Find where the given text appears and provide that cell's center as (x, y) coordinate. 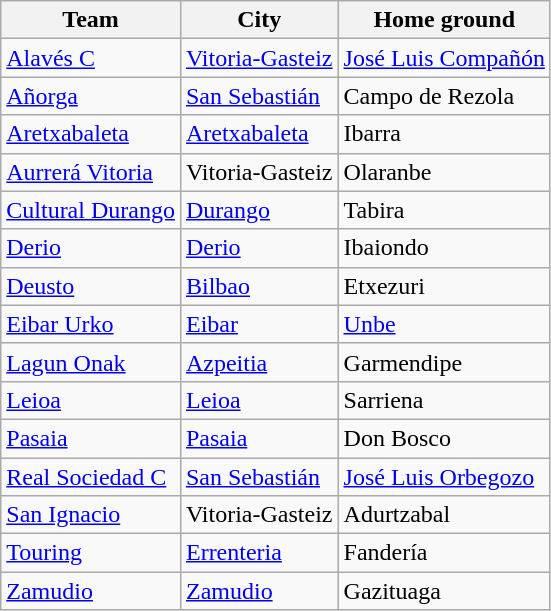
Lagun Onak (91, 362)
Real Sociedad C (91, 477)
Etxezuri (444, 286)
Unbe (444, 324)
Cultural Durango (91, 210)
Eibar Urko (91, 324)
Touring (91, 553)
Errenteria (259, 553)
Sarriena (444, 400)
Campo de Rezola (444, 96)
Adurtzabal (444, 515)
José Luis Orbegozo (444, 477)
Ibarra (444, 134)
San Ignacio (91, 515)
José Luis Compañón (444, 58)
Azpeitia (259, 362)
Deusto (91, 286)
Home ground (444, 20)
Alavés C (91, 58)
Don Bosco (444, 438)
Gazituaga (444, 591)
Garmendipe (444, 362)
Eibar (259, 324)
Aurrerá Vitoria (91, 172)
Fandería (444, 553)
Bilbao (259, 286)
Team (91, 20)
Añorga (91, 96)
Tabira (444, 210)
Durango (259, 210)
City (259, 20)
Olaranbe (444, 172)
Ibaiondo (444, 248)
